For the text-containing cell, return its midpoint in (X, Y) coordinate format. 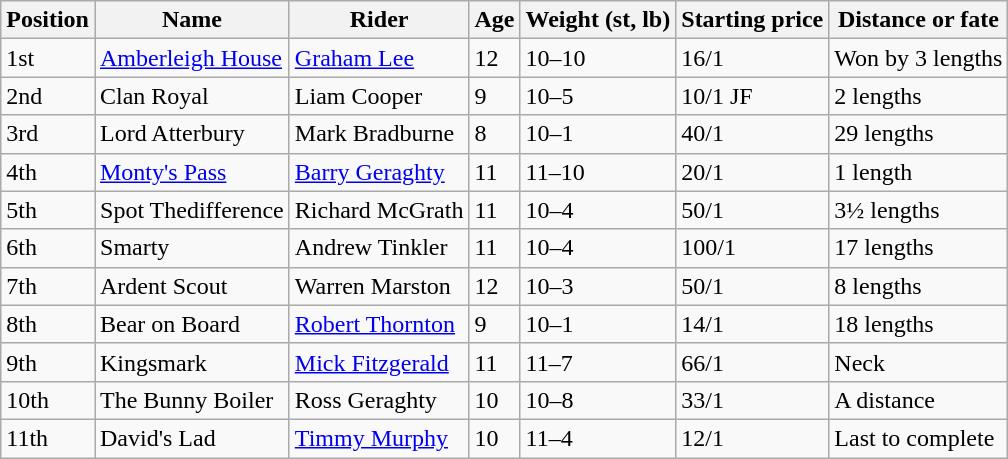
David's Lad (192, 438)
29 lengths (918, 134)
10/1 JF (752, 96)
Starting price (752, 20)
Ardent Scout (192, 286)
2 lengths (918, 96)
Richard McGrath (379, 210)
Ross Geraghty (379, 400)
Position (48, 20)
Smarty (192, 248)
1 length (918, 172)
A distance (918, 400)
Lord Atterbury (192, 134)
9th (48, 362)
18 lengths (918, 324)
Name (192, 20)
100/1 (752, 248)
10–5 (598, 96)
11–4 (598, 438)
17 lengths (918, 248)
Graham Lee (379, 58)
Won by 3 lengths (918, 58)
11–7 (598, 362)
Monty's Pass (192, 172)
5th (48, 210)
1st (48, 58)
3rd (48, 134)
7th (48, 286)
Mick Fitzgerald (379, 362)
2nd (48, 96)
Barry Geraghty (379, 172)
6th (48, 248)
Last to complete (918, 438)
Age (494, 20)
Rider (379, 20)
11th (48, 438)
4th (48, 172)
20/1 (752, 172)
Mark Bradburne (379, 134)
40/1 (752, 134)
Neck (918, 362)
16/1 (752, 58)
Distance or fate (918, 20)
12/1 (752, 438)
Spot Thedifference (192, 210)
3½ lengths (918, 210)
8 (494, 134)
Clan Royal (192, 96)
Bear on Board (192, 324)
33/1 (752, 400)
Warren Marston (379, 286)
66/1 (752, 362)
Amberleigh House (192, 58)
10–10 (598, 58)
11–10 (598, 172)
14/1 (752, 324)
10–8 (598, 400)
10th (48, 400)
Robert Thornton (379, 324)
Weight (st, lb) (598, 20)
Liam Cooper (379, 96)
Timmy Murphy (379, 438)
10–3 (598, 286)
Kingsmark (192, 362)
8 lengths (918, 286)
Andrew Tinkler (379, 248)
The Bunny Boiler (192, 400)
8th (48, 324)
